Search for the cell housing the specified text and yield its (X, Y) center coordinate. 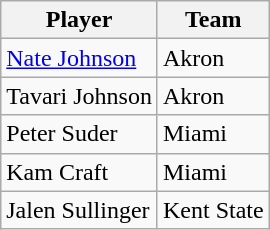
Nate Johnson (80, 58)
Jalen Sullinger (80, 210)
Team (213, 20)
Peter Suder (80, 134)
Kent State (213, 210)
Tavari Johnson (80, 96)
Kam Craft (80, 172)
Player (80, 20)
